Return [x, y] of the center of cell containing provided text 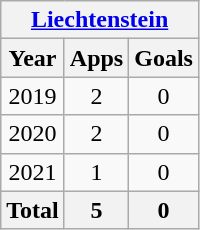
Apps [96, 58]
2021 [33, 172]
1 [96, 172]
Total [33, 210]
5 [96, 210]
Goals [164, 58]
2020 [33, 134]
Year [33, 58]
Liechtenstein [100, 20]
2019 [33, 96]
